Identify which cell holds the provided text, then report its [X, Y] central coordinate. 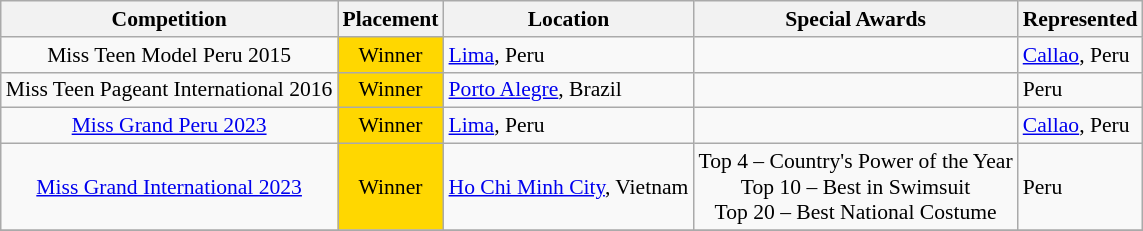
Miss Teen Model Peru 2015 [170, 55]
Porto Alegre, Brazil [569, 90]
Ho Chi Minh City, Vietnam [569, 188]
Location [569, 19]
Top 4 – Country's Power of the YearTop 10 – Best in SwimsuitTop 20 – Best National Costume [855, 188]
Miss Grand International 2023 [170, 188]
Special Awards [855, 19]
Miss Grand Peru 2023 [170, 126]
Placement [391, 19]
Represented [1080, 19]
Miss Teen Pageant International 2016 [170, 90]
Competition [170, 19]
